Provide the [X, Y] coordinate of the cell's center where the given text is located.  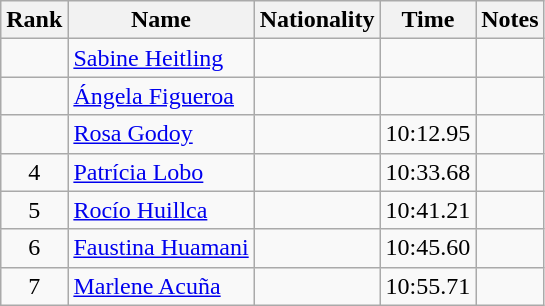
4 [34, 172]
Time [428, 20]
10:55.71 [428, 286]
Faustina Huamani [161, 248]
10:45.60 [428, 248]
Rocío Huillca [161, 210]
10:41.21 [428, 210]
Ángela Figueroa [161, 96]
Marlene Acuña [161, 286]
6 [34, 248]
Sabine Heitling [161, 58]
Rosa Godoy [161, 134]
Name [161, 20]
7 [34, 286]
10:33.68 [428, 172]
Notes [510, 20]
Nationality [317, 20]
Patrícia Lobo [161, 172]
Rank [34, 20]
10:12.95 [428, 134]
5 [34, 210]
